Scan for the cell matching the given text and deliver its (X, Y) coordinate at center. 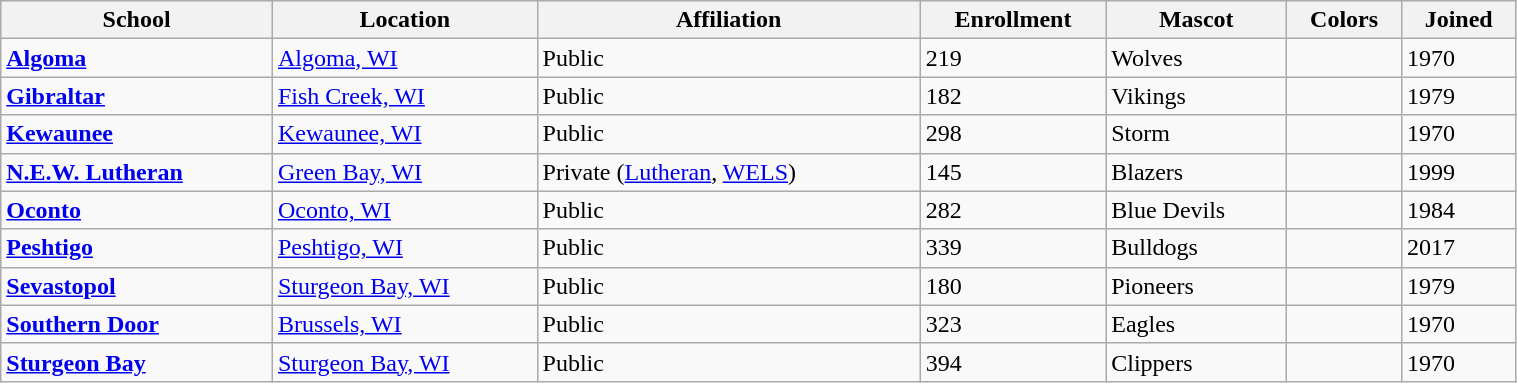
Affiliation (728, 20)
323 (1012, 324)
Kewaunee (137, 134)
Colors (1344, 20)
339 (1012, 248)
Green Bay, WI (404, 172)
Sturgeon Bay (137, 362)
Oconto (137, 210)
394 (1012, 362)
Oconto, WI (404, 210)
219 (1012, 58)
Algoma, WI (404, 58)
Algoma (137, 58)
1999 (1458, 172)
Kewaunee, WI (404, 134)
Vikings (1196, 96)
Location (404, 20)
Pioneers (1196, 286)
Wolves (1196, 58)
Gibraltar (137, 96)
Brussels, WI (404, 324)
180 (1012, 286)
Fish Creek, WI (404, 96)
Clippers (1196, 362)
Storm (1196, 134)
1984 (1458, 210)
Bulldogs (1196, 248)
Sevastopol (137, 286)
Peshtigo, WI (404, 248)
182 (1012, 96)
Private (Lutheran, WELS) (728, 172)
School (137, 20)
282 (1012, 210)
Enrollment (1012, 20)
Peshtigo (137, 248)
Blazers (1196, 172)
Blue Devils (1196, 210)
Mascot (1196, 20)
298 (1012, 134)
Joined (1458, 20)
N.E.W. Lutheran (137, 172)
2017 (1458, 248)
145 (1012, 172)
Southern Door (137, 324)
Eagles (1196, 324)
